Extract the (x, y) coordinate from the center of the cell holding the provided text.  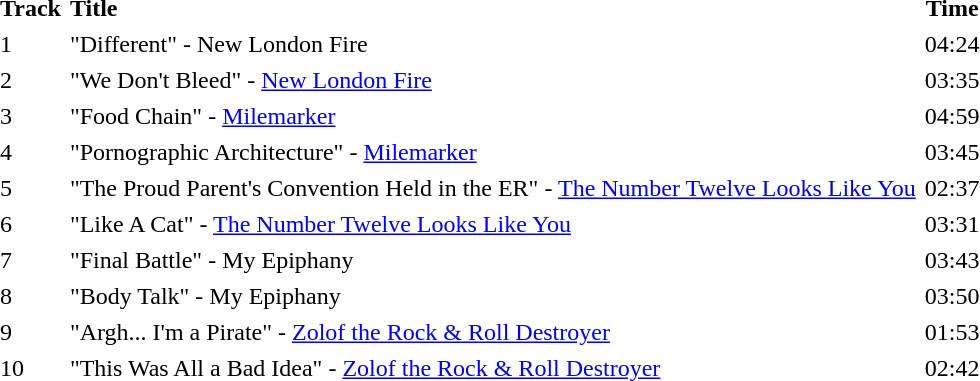
"Body Talk" - My Epiphany (493, 296)
"Food Chain" - Milemarker (493, 116)
"The Proud Parent's Convention Held in the ER" - The Number Twelve Looks Like You (493, 188)
"Like A Cat" - The Number Twelve Looks Like You (493, 224)
"Pornographic Architecture" - Milemarker (493, 152)
"Different" - New London Fire (493, 44)
"Argh... I'm a Pirate" - Zolof the Rock & Roll Destroyer (493, 332)
"We Don't Bleed" - New London Fire (493, 80)
"Final Battle" - My Epiphany (493, 260)
